Find where the given text appears and provide that cell's center as [X, Y] coordinate. 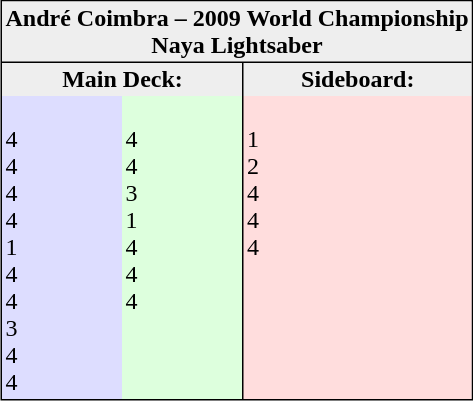
André Coimbra – 2009 World ChampionshipNaya Lightsaber [238, 33]
Sideboard: [356, 80]
Main Deck: [123, 80]
4 4 3 1 4 4 4 [182, 248]
1 2 4 4 4 [356, 248]
4 4 4 4 1 4 4 3 4 4 [63, 248]
